Determine the [x, y] coordinate at the center of the cell enclosing the given text.  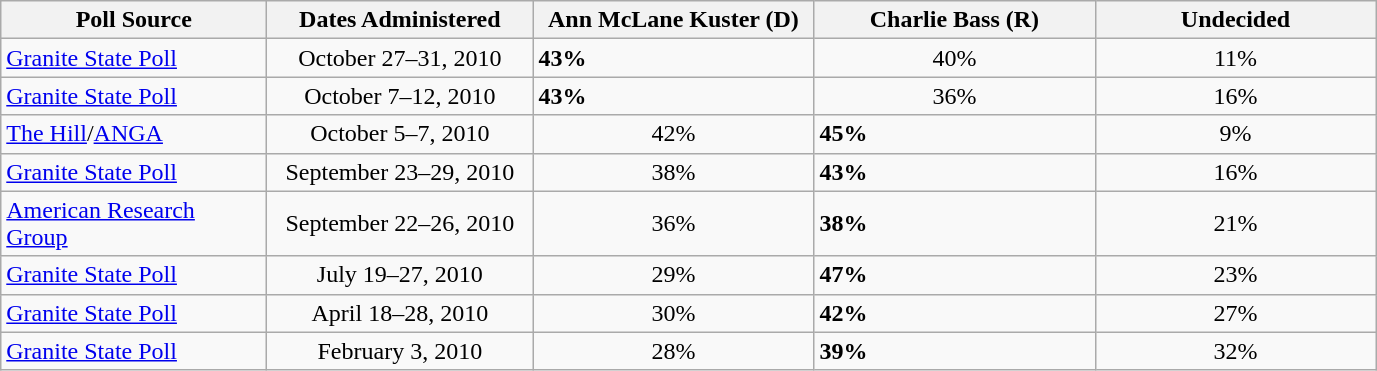
29% [674, 275]
11% [1236, 58]
The Hill/ANGA [134, 134]
September 23–29, 2010 [400, 172]
Charlie Bass (R) [954, 20]
American Research Group [134, 224]
40% [954, 58]
21% [1236, 224]
April 18–28, 2010 [400, 313]
47% [954, 275]
32% [1236, 351]
September 22–26, 2010 [400, 224]
October 5–7, 2010 [400, 134]
45% [954, 134]
Dates Administered [400, 20]
July 19–27, 2010 [400, 275]
39% [954, 351]
October 7–12, 2010 [400, 96]
27% [1236, 313]
23% [1236, 275]
9% [1236, 134]
October 27–31, 2010 [400, 58]
30% [674, 313]
Ann McLane Kuster (D) [674, 20]
Undecided [1236, 20]
February 3, 2010 [400, 351]
Poll Source [134, 20]
28% [674, 351]
